Determine the [x, y] coordinate at the center of the cell enclosing the given text.  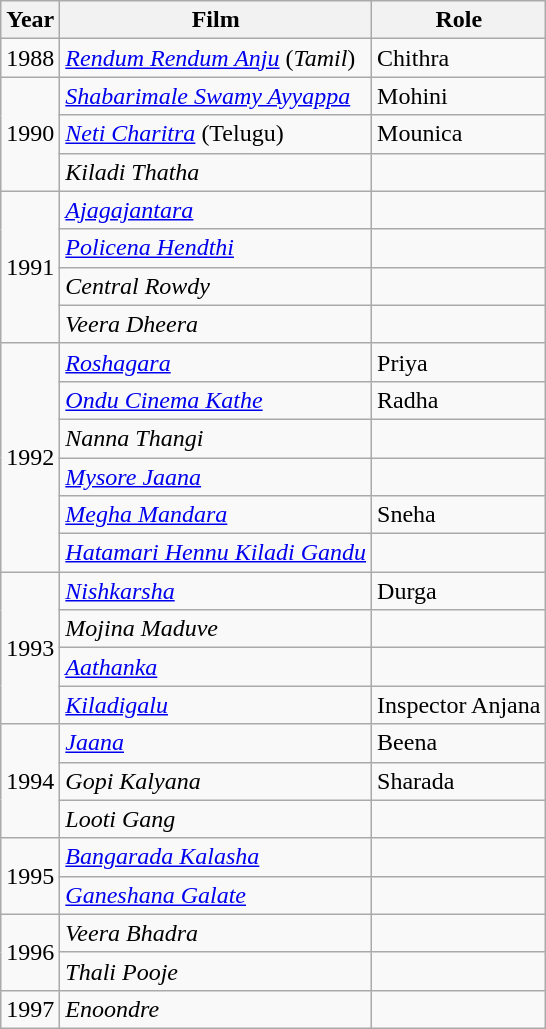
Beena [459, 743]
Role [459, 20]
Year [30, 20]
1993 [30, 648]
Sneha [459, 515]
Nishkarsha [216, 591]
Sharada [459, 781]
Veera Dheera [216, 324]
Shabarimale Swamy Ayyappa [216, 96]
Enoondre [216, 1009]
1991 [30, 267]
1996 [30, 952]
Policena Hendthi [216, 248]
Bangarada Kalasha [216, 857]
1994 [30, 781]
Mounica [459, 134]
Ajagajantara [216, 210]
Thali Pooje [216, 971]
Priya [459, 362]
Inspector Anjana [459, 705]
Central Rowdy [216, 286]
Gopi Kalyana [216, 781]
Aathanka [216, 667]
Kiladigalu [216, 705]
Megha Mandara [216, 515]
Ganeshana Galate [216, 895]
Hatamari Hennu Kiladi Gandu [216, 553]
Mysore Jaana [216, 477]
1997 [30, 1009]
Veera Bhadra [216, 933]
Rendum Rendum Anju (Tamil) [216, 58]
1990 [30, 134]
Film [216, 20]
1995 [30, 876]
1992 [30, 457]
Roshagara [216, 362]
Neti Charitra (Telugu) [216, 134]
1988 [30, 58]
Ondu Cinema Kathe [216, 400]
Durga [459, 591]
Radha [459, 400]
Nanna Thangi [216, 438]
Mojina Maduve [216, 629]
Mohini [459, 96]
Chithra [459, 58]
Jaana [216, 743]
Kiladi Thatha [216, 172]
Looti Gang [216, 819]
